Search for the cell housing the specified text and yield its (X, Y) center coordinate. 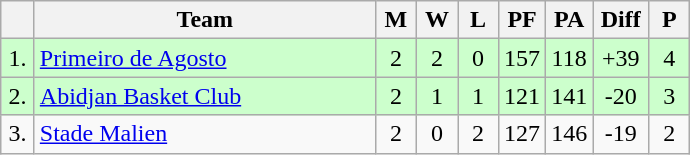
118 (570, 58)
Team (204, 20)
121 (522, 96)
3. (18, 134)
Stade Malien (204, 134)
157 (522, 58)
+39 (621, 58)
P (670, 20)
3 (670, 96)
PF (522, 20)
141 (570, 96)
-19 (621, 134)
Primeiro de Agosto (204, 58)
127 (522, 134)
Diff (621, 20)
M (396, 20)
146 (570, 134)
L (478, 20)
1. (18, 58)
-20 (621, 96)
W (436, 20)
2. (18, 96)
PA (570, 20)
4 (670, 58)
Abidjan Basket Club (204, 96)
